Capture the cell that displays the provided text and extract its [X, Y] central coordinate. 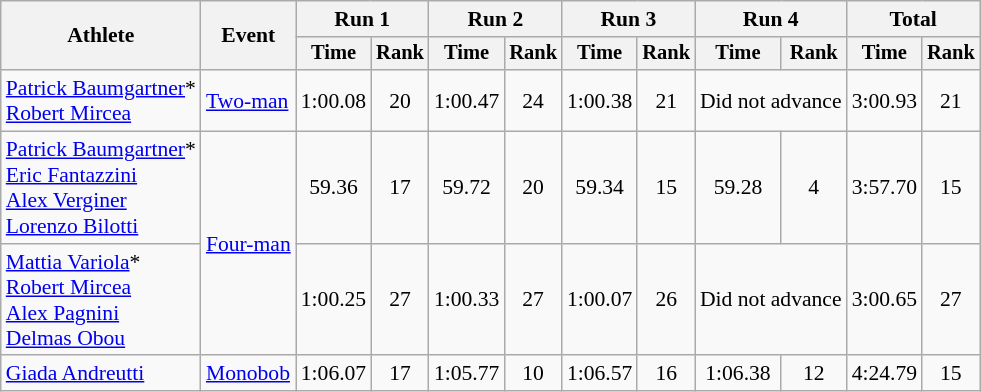
Run 1 [362, 19]
3:57.70 [884, 188]
3:00.65 [884, 300]
1:00.07 [600, 300]
1:06.57 [600, 374]
Event [248, 36]
Patrick Baumgartner*Eric FantazziniAlex VerginerLorenzo Bilotti [101, 188]
1:05.77 [466, 374]
26 [666, 300]
Four-man [248, 244]
10 [533, 374]
12 [814, 374]
1:00.25 [334, 300]
Total [914, 19]
4:24.79 [884, 374]
24 [533, 100]
Run 3 [628, 19]
Two-man [248, 100]
Mattia Variola*Robert MirceaAlex PagniniDelmas Obou [101, 300]
1:00.38 [600, 100]
Giada Andreutti [101, 374]
59.28 [738, 188]
3:00.93 [884, 100]
1:00.47 [466, 100]
59.34 [600, 188]
16 [666, 374]
1:06.07 [334, 374]
Athlete [101, 36]
1:00.08 [334, 100]
Run 4 [771, 19]
59.72 [466, 188]
Patrick Baumgartner*Robert Mircea [101, 100]
Run 2 [496, 19]
4 [814, 188]
Monobob [248, 374]
59.36 [334, 188]
1:00.33 [466, 300]
1:06.38 [738, 374]
